Determine the (X, Y) coordinate at the center of the cell enclosing the given text.  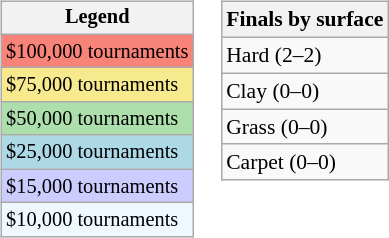
$10,000 tournaments (97, 220)
$75,000 tournaments (97, 85)
$25,000 tournaments (97, 152)
Carpet (0–0) (304, 162)
$100,000 tournaments (97, 51)
Grass (0–0) (304, 127)
$50,000 tournaments (97, 119)
Finals by surface (304, 20)
Clay (0–0) (304, 91)
Legend (97, 18)
Hard (2–2) (304, 55)
$15,000 tournaments (97, 186)
